Return [x, y] of the center of cell containing provided text 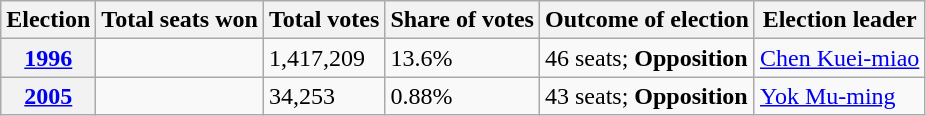
1,417,209 [324, 58]
Outcome of election [646, 20]
Share of votes [462, 20]
0.88% [462, 96]
Election [48, 20]
1996 [48, 58]
Yok Mu-ming [839, 96]
13.6% [462, 58]
Chen Kuei-miao [839, 58]
Total seats won [180, 20]
Election leader [839, 20]
43 seats; Opposition [646, 96]
2005 [48, 96]
46 seats; Opposition [646, 58]
34,253 [324, 96]
Total votes [324, 20]
